Scan for the cell matching the given text and deliver its [x, y] coordinate at center. 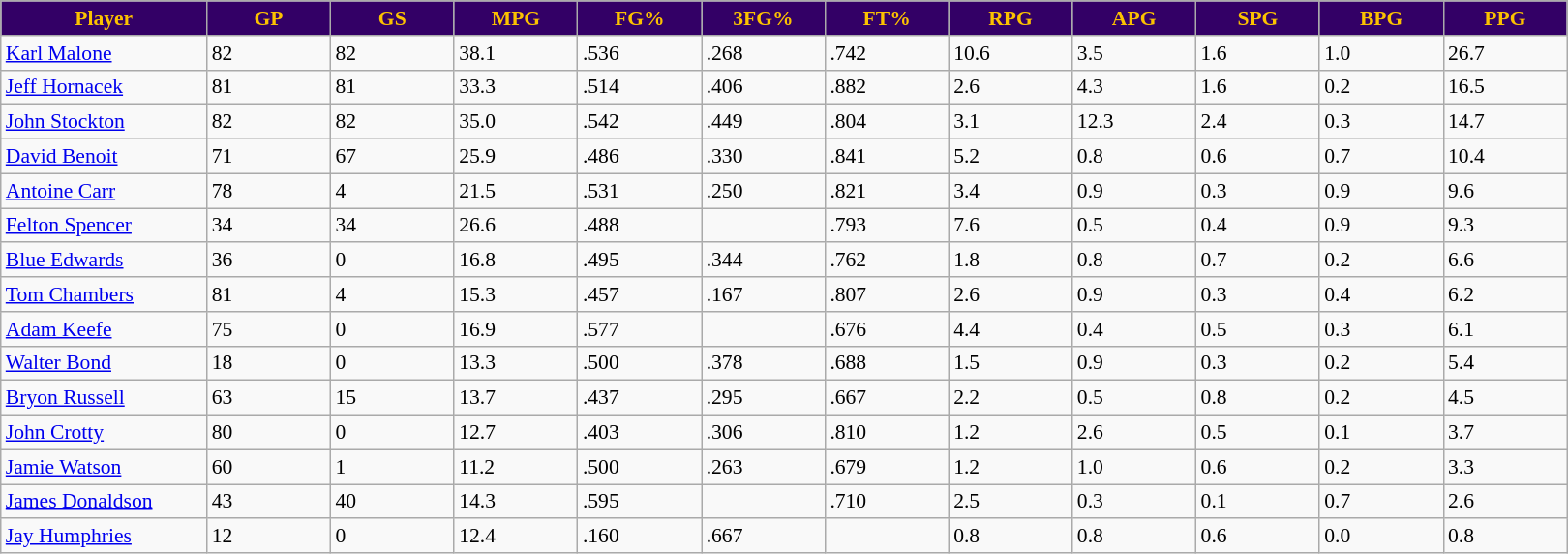
13.3 [516, 363]
.488 [640, 226]
.810 [887, 433]
.762 [887, 261]
.295 [764, 398]
26.6 [516, 226]
APG [1134, 18]
.406 [764, 87]
.531 [640, 191]
15.3 [516, 294]
.742 [887, 53]
.679 [887, 467]
.378 [764, 363]
25.9 [516, 157]
Jeff Hornacek [105, 87]
.250 [764, 191]
71 [269, 157]
3.4 [1010, 191]
9.6 [1505, 191]
.793 [887, 226]
.167 [764, 294]
12 [269, 537]
.514 [640, 87]
1 [392, 467]
4.3 [1134, 87]
4.4 [1010, 329]
.495 [640, 261]
2.2 [1010, 398]
3.7 [1505, 433]
16.5 [1505, 87]
.821 [887, 191]
75 [269, 329]
7.6 [1010, 226]
35.0 [516, 122]
.807 [887, 294]
.542 [640, 122]
11.2 [516, 467]
.882 [887, 87]
Karl Malone [105, 53]
Adam Keefe [105, 329]
John Crotty [105, 433]
Tom Chambers [105, 294]
38.1 [516, 53]
80 [269, 433]
0.0 [1381, 537]
.688 [887, 363]
RPG [1010, 18]
MPG [516, 18]
PPG [1505, 18]
2.5 [1010, 502]
60 [269, 467]
13.7 [516, 398]
10.4 [1505, 157]
.330 [764, 157]
.536 [640, 53]
21.5 [516, 191]
26.7 [1505, 53]
FT% [887, 18]
.486 [640, 157]
John Stockton [105, 122]
5.4 [1505, 363]
43 [269, 502]
David Benoit [105, 157]
40 [392, 502]
67 [392, 157]
.577 [640, 329]
1.8 [1010, 261]
GS [392, 18]
Player [105, 18]
14.7 [1505, 122]
12.3 [1134, 122]
Felton Spencer [105, 226]
.595 [640, 502]
Blue Edwards [105, 261]
.676 [887, 329]
.437 [640, 398]
10.6 [1010, 53]
6.1 [1505, 329]
.841 [887, 157]
SPG [1258, 18]
3.1 [1010, 122]
5.2 [1010, 157]
14.3 [516, 502]
.344 [764, 261]
33.3 [516, 87]
9.3 [1505, 226]
.710 [887, 502]
12.4 [516, 537]
Jay Humphries [105, 537]
.403 [640, 433]
63 [269, 398]
16.8 [516, 261]
FG% [640, 18]
Jamie Watson [105, 467]
.263 [764, 467]
4.5 [1505, 398]
6.6 [1505, 261]
.306 [764, 433]
GP [269, 18]
.449 [764, 122]
3FG% [764, 18]
.160 [640, 537]
Antoine Carr [105, 191]
3.5 [1134, 53]
16.9 [516, 329]
78 [269, 191]
Bryon Russell [105, 398]
12.7 [516, 433]
.804 [887, 122]
Walter Bond [105, 363]
.268 [764, 53]
.457 [640, 294]
1.5 [1010, 363]
2.4 [1258, 122]
18 [269, 363]
15 [392, 398]
James Donaldson [105, 502]
BPG [1381, 18]
6.2 [1505, 294]
36 [269, 261]
3.3 [1505, 467]
